Scan for the cell matching the given text and deliver its (x, y) coordinate at center. 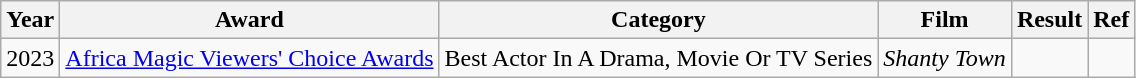
Category (658, 20)
Best Actor In A Drama, Movie Or TV Series (658, 58)
Award (250, 20)
Africa Magic Viewers' Choice Awards (250, 58)
Ref (1112, 20)
2023 (30, 58)
Result (1049, 20)
Film (945, 20)
Shanty Town (945, 58)
Year (30, 20)
